Search for the cell housing the specified text and yield its (x, y) center coordinate. 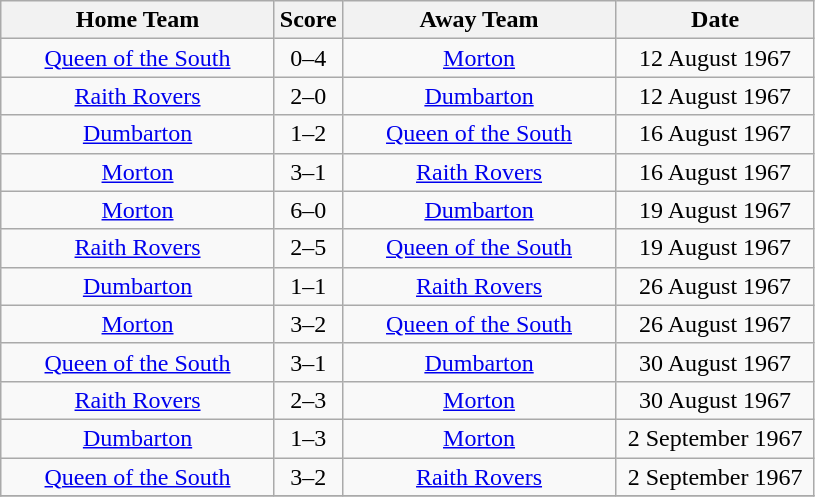
2–3 (308, 400)
1–2 (308, 134)
Away Team (479, 20)
2–0 (308, 96)
6–0 (308, 210)
1–1 (308, 286)
Score (308, 20)
Home Team (138, 20)
1–3 (308, 438)
0–4 (308, 58)
2–5 (308, 248)
Date (716, 20)
